Return the (x, y) coordinate for the center point of the cell that contains the specified text.  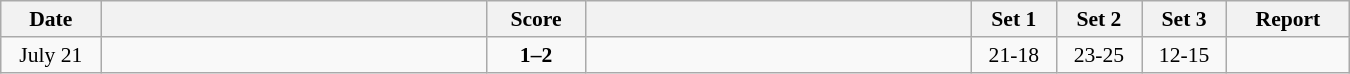
23-25 (1098, 55)
Set 2 (1098, 19)
Set 1 (1014, 19)
Set 3 (1184, 19)
Score (536, 19)
21-18 (1014, 55)
12-15 (1184, 55)
July 21 (51, 55)
Report (1288, 19)
1–2 (536, 55)
Date (51, 19)
